Find where the given text appears and provide that cell's center as (x, y) coordinate. 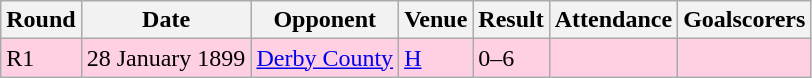
Opponent (325, 20)
R1 (41, 58)
H (436, 58)
Date (166, 20)
0–6 (511, 58)
Derby County (325, 58)
Goalscorers (744, 20)
28 January 1899 (166, 58)
Attendance (613, 20)
Round (41, 20)
Venue (436, 20)
Result (511, 20)
